Scan for the cell matching the given text and deliver its [X, Y] coordinate at center. 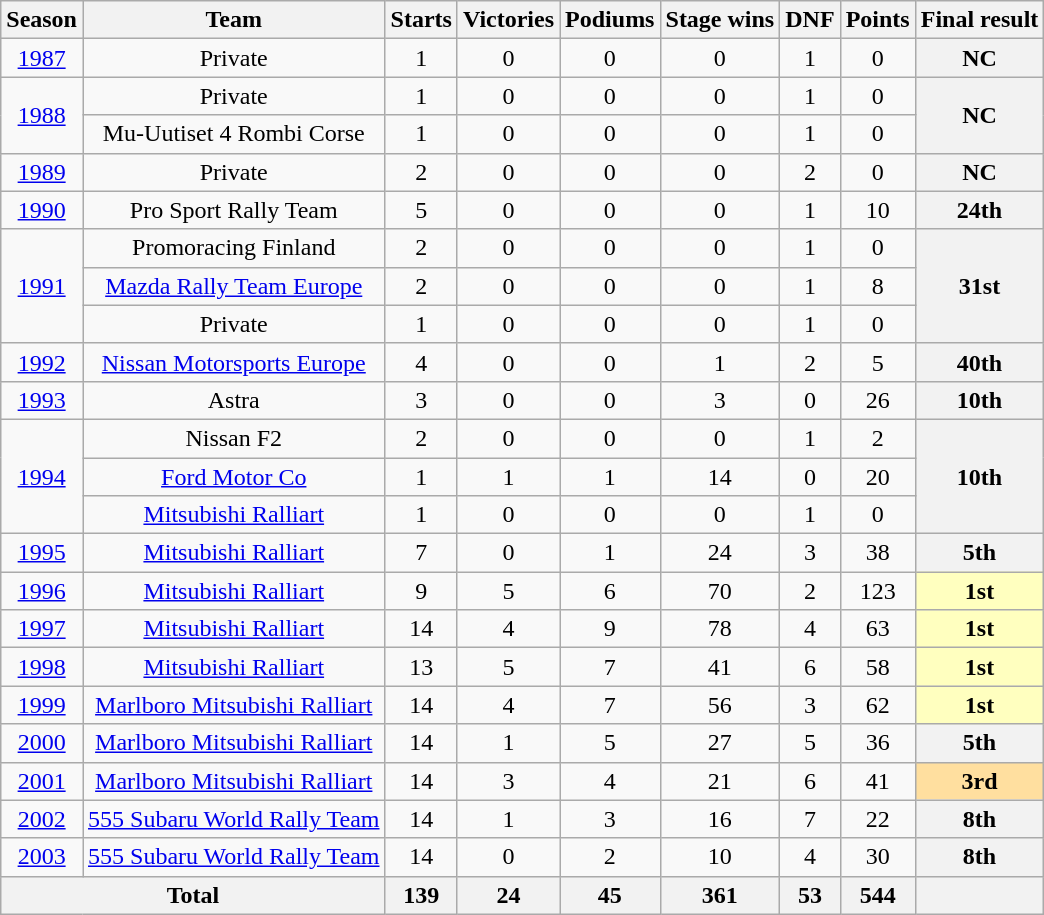
1991 [42, 286]
544 [878, 895]
8 [878, 286]
1992 [42, 362]
2000 [42, 743]
27 [720, 743]
1987 [42, 58]
Pro Sport Rally Team [234, 210]
2001 [42, 781]
63 [878, 629]
1996 [42, 591]
3rd [980, 781]
Final result [980, 20]
Season [42, 20]
40th [980, 362]
Mu-Uutiset 4 Rombi Corse [234, 134]
2003 [42, 857]
Victories [508, 20]
Starts [421, 20]
1995 [42, 553]
53 [810, 895]
38 [878, 553]
70 [720, 591]
31st [980, 286]
1998 [42, 667]
361 [720, 895]
Podiums [610, 20]
1999 [42, 705]
123 [878, 591]
1989 [42, 172]
21 [720, 781]
1994 [42, 476]
Promoracing Finland [234, 248]
26 [878, 400]
Nissan Motorsports Europe [234, 362]
Team [234, 20]
78 [720, 629]
24th [980, 210]
30 [878, 857]
16 [720, 819]
139 [421, 895]
1997 [42, 629]
36 [878, 743]
45 [610, 895]
Total [193, 895]
Nissan F2 [234, 438]
56 [720, 705]
Mazda Rally Team Europe [234, 286]
Points [878, 20]
22 [878, 819]
13 [421, 667]
1993 [42, 400]
Astra [234, 400]
62 [878, 705]
Ford Motor Co [234, 477]
1990 [42, 210]
2002 [42, 819]
Stage wins [720, 20]
58 [878, 667]
20 [878, 477]
1988 [42, 115]
DNF [810, 20]
